From the cell containing the given text, extract its center point as [x, y] coordinate. 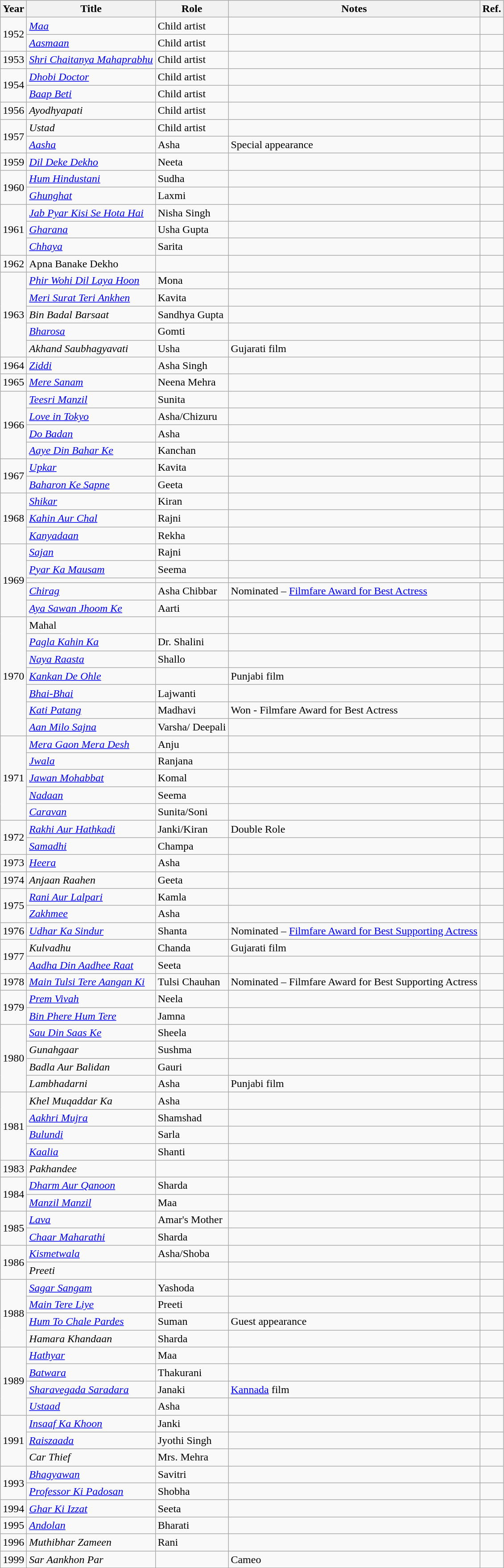
Dr. Shalini [192, 642]
Champa [192, 846]
1975 [13, 905]
Sau Din Saas Ke [91, 1033]
Jab Pyar Kisi Se Hota Hai [91, 213]
Role [192, 9]
Love in Tokyo [91, 416]
1973 [13, 863]
Akhand Saubhagyavati [91, 348]
Usha [192, 348]
1969 [13, 580]
Chirag [91, 591]
Naya Raasta [91, 659]
Laxmi [192, 195]
Asha Singh [192, 365]
Zakhmee [91, 914]
Neela [192, 999]
Anjaan Raahen [91, 880]
Apna Banake Dekho [91, 264]
1983 [13, 1169]
Lajwanti [192, 693]
Kati Patang [91, 710]
Kaalia [91, 1152]
Teesri Manzil [91, 399]
1980 [13, 1058]
Ghunghat [91, 195]
1960 [13, 187]
Sarla [192, 1135]
Sunita [192, 399]
Sushma [192, 1050]
1979 [13, 1007]
Notes [354, 9]
Neeta [192, 162]
1995 [13, 1525]
Heera [91, 863]
Andolan [91, 1525]
Kankan De Ohle [91, 676]
1993 [13, 1483]
1985 [13, 1228]
Sajan [91, 552]
Savitri [192, 1474]
Year [13, 9]
1972 [13, 838]
Caravan [91, 812]
Cameo [354, 1560]
1964 [13, 365]
1974 [13, 880]
1996 [13, 1542]
Dil Deke Dekho [91, 162]
Gauri [192, 1067]
Gharana [91, 230]
Meri Surat Teri Ankhen [91, 298]
Badla Aur Balidan [91, 1067]
Mona [192, 281]
Tulsi Chauhan [192, 982]
1961 [13, 230]
Mahal [91, 625]
1976 [13, 931]
Aadha Din Aadhee Raat [91, 965]
Aaye Din Bahar Ke [91, 450]
Chaar Maharathi [91, 1236]
Mera Gaon Mera Desh [91, 744]
Aasha [91, 145]
Jyothi Singh [192, 1440]
Insaaf Ka Khoon [91, 1423]
Baharon Ke Sapne [91, 484]
Anju [192, 744]
Pyar Ka Mausam [91, 569]
Amar's Mother [192, 1220]
1984 [13, 1194]
Bin Badal Barsaat [91, 315]
Main Tere Liye [91, 1305]
Double Role [354, 829]
Asha/Shoba [192, 1253]
Phir Wohi Dil Laya Hoon [91, 281]
Sheela [192, 1033]
Rekha [192, 535]
Sandhya Gupta [192, 315]
Kamla [192, 897]
Won - Filmfare Award for Best Actress [354, 710]
Sharavegada Saradara [91, 1390]
Professor Ki Padosan [91, 1491]
Sarita [192, 247]
Bin Phere Hum Tere [91, 1016]
1957 [13, 136]
Samadhi [91, 846]
Guest appearance [354, 1322]
Car Thief [91, 1457]
Upkar [91, 467]
Shanta [192, 931]
Ghar Ki Izzat [91, 1508]
Hum Hindustani [91, 178]
Ustad [91, 128]
Aarti [192, 608]
1970 [13, 676]
1953 [13, 60]
Aasmaan [91, 43]
1986 [13, 1262]
Main Tulsi Tere Aangan Ki [91, 982]
Baap Beti [91, 94]
Bharosa [91, 332]
Prem Vivah [91, 999]
Khel Muqaddar Ka [91, 1101]
Rani [192, 1542]
Udhar Ka Sindur [91, 931]
Kahin Aur Chal [91, 519]
Shobha [192, 1491]
Rani Aur Lalpari [91, 897]
Jawan Mohabbat [91, 778]
Manzil Manzil [91, 1203]
1978 [13, 982]
Janaki [192, 1390]
Special appearance [354, 145]
Ziddi [91, 365]
Jamna [192, 1016]
Kulvadhu [91, 948]
Pakhandee [91, 1169]
Jwala [91, 761]
Bhai-Bhai [91, 693]
Thakurani [192, 1373]
Muthibhar Zameen [91, 1542]
Shikar [91, 502]
Suman [192, 1322]
Ayodhyapati [91, 111]
Ustaad [91, 1406]
Chhaya [91, 247]
Sagar Sangam [91, 1287]
Raiszaada [91, 1440]
Asha Chibbar [192, 591]
1966 [13, 425]
Kiran [192, 502]
Komal [192, 778]
Kanchan [192, 450]
Hathyar [91, 1356]
Dhobi Doctor [91, 77]
Sunita/Soni [192, 812]
Bharati [192, 1525]
Kannada film [354, 1390]
1971 [13, 778]
1981 [13, 1126]
Hum To Chale Pardes [91, 1322]
Gomti [192, 332]
Mere Sanam [91, 382]
1988 [13, 1313]
Bhagyawan [91, 1474]
Ranjana [192, 761]
1963 [13, 315]
Title [91, 9]
Varsha/ Deepali [192, 727]
Yashoda [192, 1287]
Chanda [192, 948]
Rakhi Aur Hathkadi [91, 829]
Nisha Singh [192, 213]
1962 [13, 264]
Sar Aankhon Par [91, 1560]
1959 [13, 162]
1994 [13, 1508]
Nadaan [91, 795]
1952 [13, 34]
1999 [13, 1560]
Madhavi [192, 710]
Do Badan [91, 433]
1977 [13, 956]
Gunahgaar [91, 1050]
Hamara Khandaan [91, 1339]
Usha Gupta [192, 230]
Shanti [192, 1152]
1967 [13, 476]
1956 [13, 111]
Sudha [192, 178]
Shamshad [192, 1118]
1954 [13, 85]
Neena Mehra [192, 382]
1968 [13, 519]
Pagla Kahin Ka [91, 642]
Shri Chaitanya Mahaprabhu [91, 60]
1989 [13, 1381]
Lambhadarni [91, 1084]
Ref. [492, 9]
Kanyadaan [91, 535]
Shallo [192, 659]
Mrs. Mehra [192, 1457]
Bulundi [91, 1135]
Batwara [91, 1373]
Aya Sawan Jhoom Ke [91, 608]
Lava [91, 1220]
Nominated – Filmfare Award for Best Actress [354, 591]
Kismetwala [91, 1253]
Aakhri Mujra [91, 1118]
Janki/Kiran [192, 829]
1965 [13, 382]
Asha/Chizuru [192, 416]
Aan Milo Sajna [91, 727]
Dharm Aur Qanoon [91, 1186]
1991 [13, 1440]
Janki [192, 1423]
